For the text-containing cell, return its midpoint in [X, Y] coordinate format. 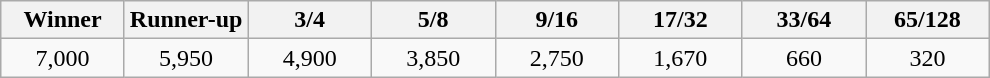
320 [928, 58]
1,670 [681, 58]
Runner-up [186, 20]
4,900 [310, 58]
9/16 [557, 20]
17/32 [681, 20]
5,950 [186, 58]
7,000 [63, 58]
5/8 [433, 20]
2,750 [557, 58]
Winner [63, 20]
3,850 [433, 58]
3/4 [310, 20]
65/128 [928, 20]
33/64 [804, 20]
660 [804, 58]
